Extract the (x, y) coordinate from the center of the cell holding the provided text.  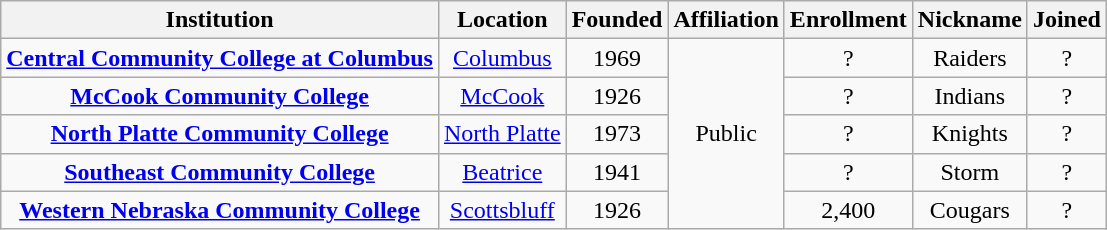
Indians (970, 96)
Scottsbluff (502, 210)
Nickname (970, 20)
Knights (970, 134)
Founded (617, 20)
McCook Community College (220, 96)
Columbus (502, 58)
Affiliation (726, 20)
North Platte (502, 134)
Beatrice (502, 172)
Enrollment (848, 20)
Raiders (970, 58)
1973 (617, 134)
Storm (970, 172)
Central Community College at Columbus (220, 58)
Public (726, 134)
1941 (617, 172)
Cougars (970, 210)
Western Nebraska Community College (220, 210)
Location (502, 20)
1969 (617, 58)
Joined (1066, 20)
Institution (220, 20)
Southeast Community College (220, 172)
McCook (502, 96)
North Platte Community College (220, 134)
2,400 (848, 210)
